Extract the (x, y) coordinate from the center of the cell holding the provided text.  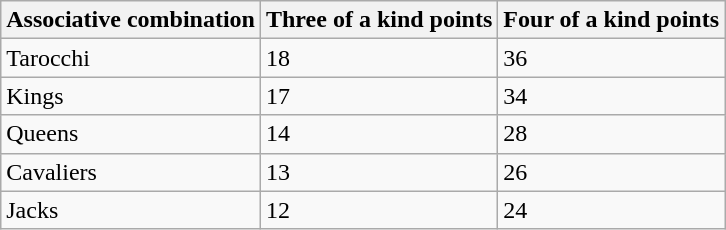
Jacks (131, 210)
36 (612, 58)
Associative combination (131, 20)
34 (612, 96)
12 (378, 210)
Three of a kind points (378, 20)
28 (612, 134)
18 (378, 58)
Queens (131, 134)
26 (612, 172)
17 (378, 96)
Cavaliers (131, 172)
14 (378, 134)
Tarocchi (131, 58)
Four of a kind points (612, 20)
24 (612, 210)
13 (378, 172)
Kings (131, 96)
